Capture the cell that displays the provided text and extract its [x, y] central coordinate. 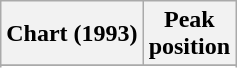
Chart (1993) [72, 34]
Peakposition [189, 34]
